Find where the given text appears and provide that cell's center as (X, Y) coordinate. 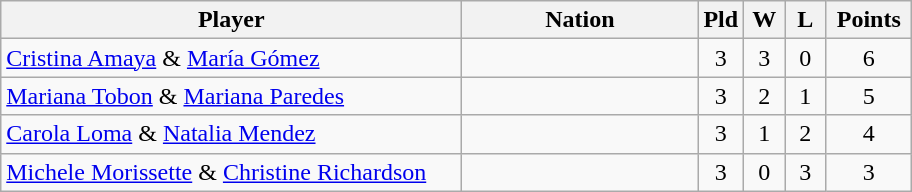
5 (869, 96)
Points (869, 20)
Cristina Amaya & María Gómez (232, 58)
W (764, 20)
Michele Morissette & Christine Richardson (232, 172)
Pld (721, 20)
L (806, 20)
Carola Loma & Natalia Mendez (232, 134)
Nation (580, 20)
Player (232, 20)
6 (869, 58)
4 (869, 134)
Mariana Tobon & Mariana Paredes (232, 96)
